Determine the (x, y) coordinate at the center of the cell enclosing the given text.  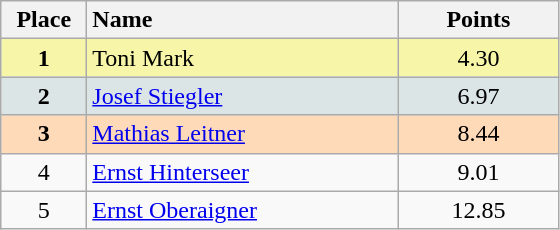
4.30 (478, 58)
Ernst Hinterseer (242, 172)
Ernst Oberaigner (242, 210)
Toni Mark (242, 58)
9.01 (478, 172)
2 (44, 96)
5 (44, 210)
Name (242, 20)
12.85 (478, 210)
6.97 (478, 96)
1 (44, 58)
3 (44, 134)
4 (44, 172)
Josef Stiegler (242, 96)
Points (478, 20)
Mathias Leitner (242, 134)
8.44 (478, 134)
Place (44, 20)
